Find where the given text appears and provide that cell's center as (X, Y) coordinate. 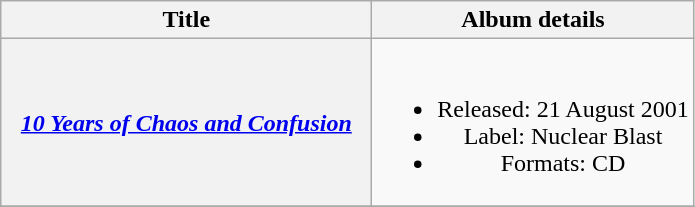
Title (186, 20)
Released: 21 August 2001Label: Nuclear BlastFormats: CD (533, 122)
10 Years of Chaos and Confusion (186, 122)
Album details (533, 20)
